Determine the [x, y] coordinate at the center of the cell enclosing the given text.  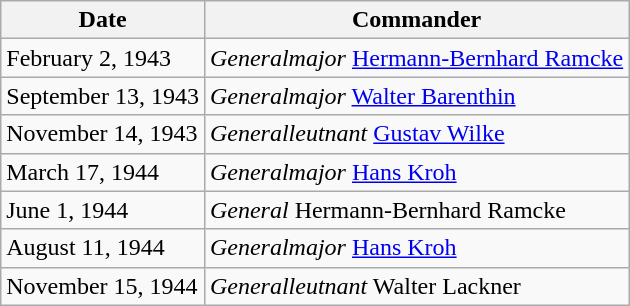
June 1, 1944 [103, 210]
March 17, 1944 [103, 172]
Generalmajor Hermann-Bernhard Ramcke [416, 58]
Generalleutnant Walter Lackner [416, 286]
Generalmajor Walter Barenthin [416, 96]
Date [103, 20]
August 11, 1944 [103, 248]
November 14, 1943 [103, 134]
September 13, 1943 [103, 96]
Commander [416, 20]
February 2, 1943 [103, 58]
General Hermann-Bernhard Ramcke [416, 210]
Generalleutnant Gustav Wilke [416, 134]
November 15, 1944 [103, 286]
